Return the [x, y] coordinate for the center point of the cell that contains the specified text.  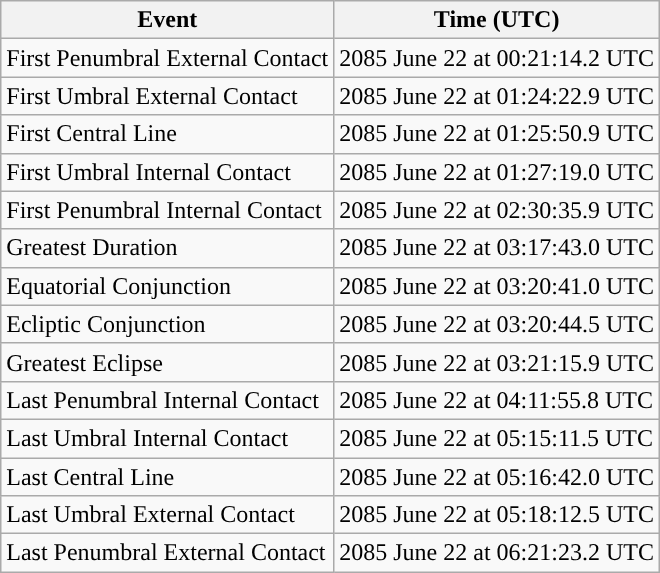
2085 June 22 at 03:21:15.9 UTC [497, 362]
Last Umbral External Contact [168, 515]
First Penumbral Internal Contact [168, 210]
First Central Line [168, 134]
Greatest Eclipse [168, 362]
First Penumbral External Contact [168, 58]
Last Central Line [168, 477]
First Umbral Internal Contact [168, 172]
2085 June 22 at 05:15:11.5 UTC [497, 438]
2085 June 22 at 06:21:23.2 UTC [497, 553]
2085 June 22 at 02:30:35.9 UTC [497, 210]
2085 June 22 at 01:27:19.0 UTC [497, 172]
2085 June 22 at 05:16:42.0 UTC [497, 477]
2085 June 22 at 04:11:55.8 UTC [497, 400]
Greatest Duration [168, 248]
Time (UTC) [497, 20]
2085 June 22 at 01:25:50.9 UTC [497, 134]
Equatorial Conjunction [168, 286]
Last Penumbral Internal Contact [168, 400]
2085 June 22 at 03:20:41.0 UTC [497, 286]
Event [168, 20]
2085 June 22 at 00:21:14.2 UTC [497, 58]
Last Penumbral External Contact [168, 553]
2085 June 22 at 05:18:12.5 UTC [497, 515]
Last Umbral Internal Contact [168, 438]
2085 June 22 at 01:24:22.9 UTC [497, 96]
First Umbral External Contact [168, 96]
Ecliptic Conjunction [168, 324]
2085 June 22 at 03:17:43.0 UTC [497, 248]
2085 June 22 at 03:20:44.5 UTC [497, 324]
